Provide the (x, y) coordinate of the cell's center where the given text is located.  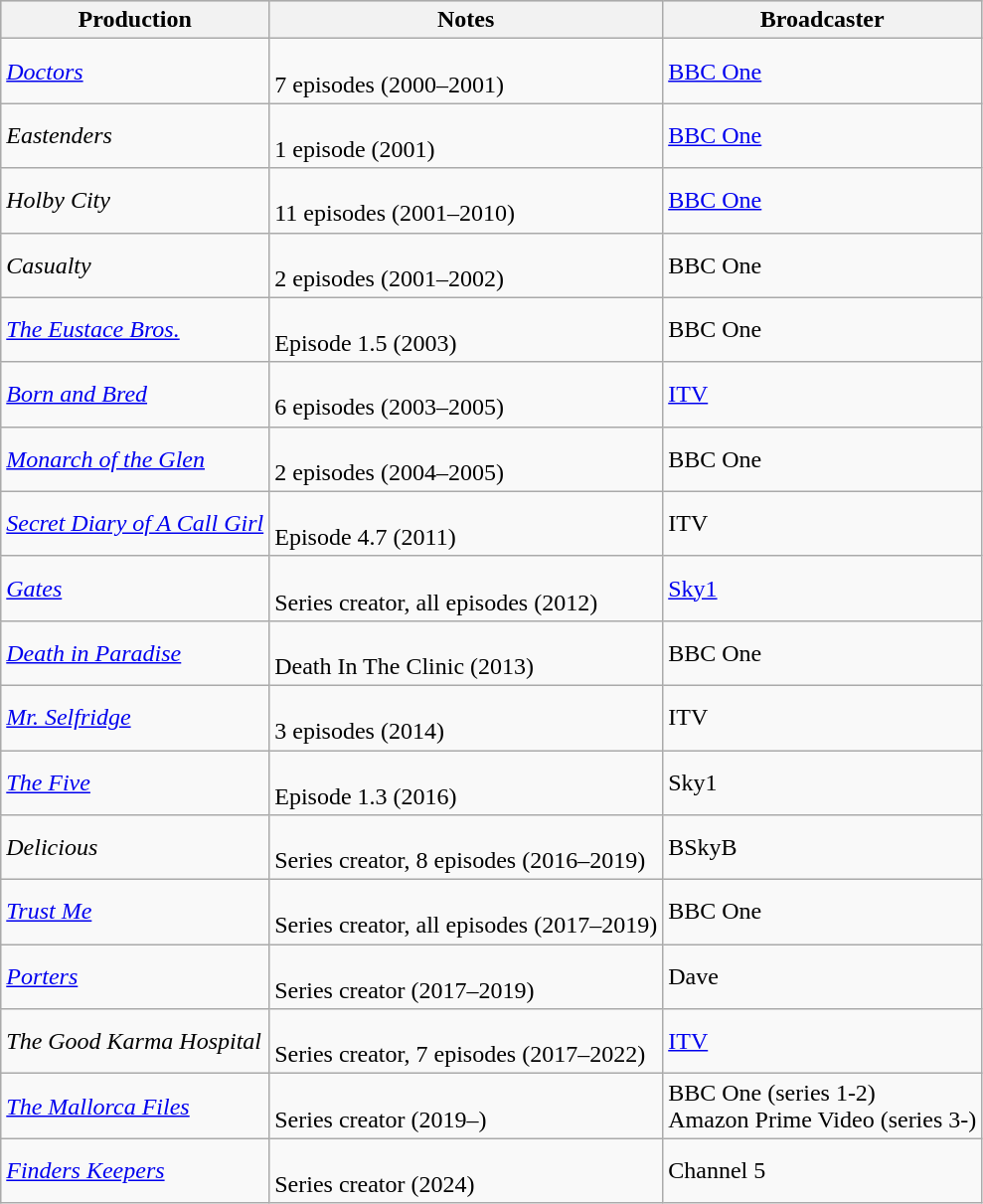
Notes (466, 20)
Series creator (2024) (466, 1171)
Gates (135, 589)
Born and Bred (135, 394)
Channel 5 (823, 1171)
Death In The Clinic (2013) (466, 652)
Series creator, 7 episodes (2017–2022) (466, 1042)
Casualty (135, 264)
Episode 1.5 (2003) (466, 330)
2 episodes (2001–2002) (466, 264)
Trust Me (135, 913)
Production (135, 20)
Secret Diary of A Call Girl (135, 523)
Series creator, all episodes (2017–2019) (466, 913)
Series creator (2019–) (466, 1106)
Broadcaster (823, 20)
Doctors (135, 72)
7 episodes (2000–2001) (466, 72)
The Eustace Bros. (135, 330)
The Good Karma Hospital (135, 1042)
Eastenders (135, 135)
11 episodes (2001–2010) (466, 201)
Episode 1.3 (2016) (466, 781)
2 episodes (2004–2005) (466, 459)
Death in Paradise (135, 652)
Series creator, all episodes (2012) (466, 589)
Series creator (2017–2019) (466, 976)
Finders Keepers (135, 1171)
Episode 4.7 (2011) (466, 523)
Mr. Selfridge (135, 718)
Porters (135, 976)
Monarch of the Glen (135, 459)
Dave (823, 976)
6 episodes (2003–2005) (466, 394)
BSkyB (823, 847)
Series creator, 8 episodes (2016–2019) (466, 847)
The Mallorca Files (135, 1106)
BBC One (series 1-2)Amazon Prime Video (series 3-) (823, 1106)
3 episodes (2014) (466, 718)
Delicious (135, 847)
Holby City (135, 201)
The Five (135, 781)
1 episode (2001) (466, 135)
